Pinpoint the cell where the given text exists, returning its [x, y] midpoint coordinate. 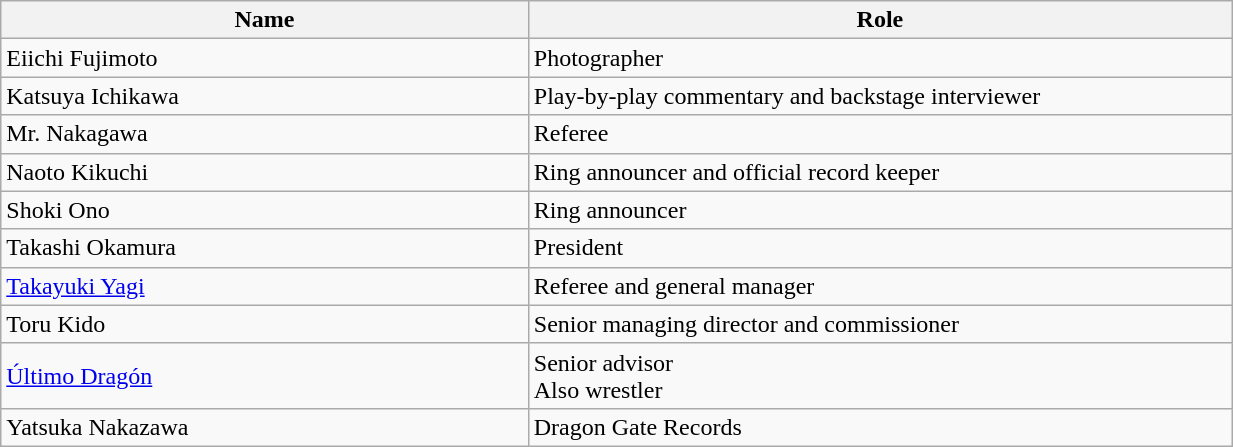
Toru Kido [265, 324]
Eiichi Fujimoto [265, 58]
Role [880, 20]
President [880, 248]
Naoto Kikuchi [265, 172]
Play-by-play commentary and backstage interviewer [880, 96]
Dragon Gate Records [880, 427]
Referee and general manager [880, 286]
Ring announcer [880, 210]
Mr. Nakagawa [265, 134]
Shoki Ono [265, 210]
Yatsuka Nakazawa [265, 427]
Senior advisorAlso wrestler [880, 376]
Name [265, 20]
Ring announcer and official record keeper [880, 172]
Katsuya Ichikawa [265, 96]
Último Dragón [265, 376]
Takayuki Yagi [265, 286]
Photographer [880, 58]
Senior managing director and commissioner [880, 324]
Referee [880, 134]
Takashi Okamura [265, 248]
